Extract the [x, y] coordinate from the center of the cell holding the provided text.  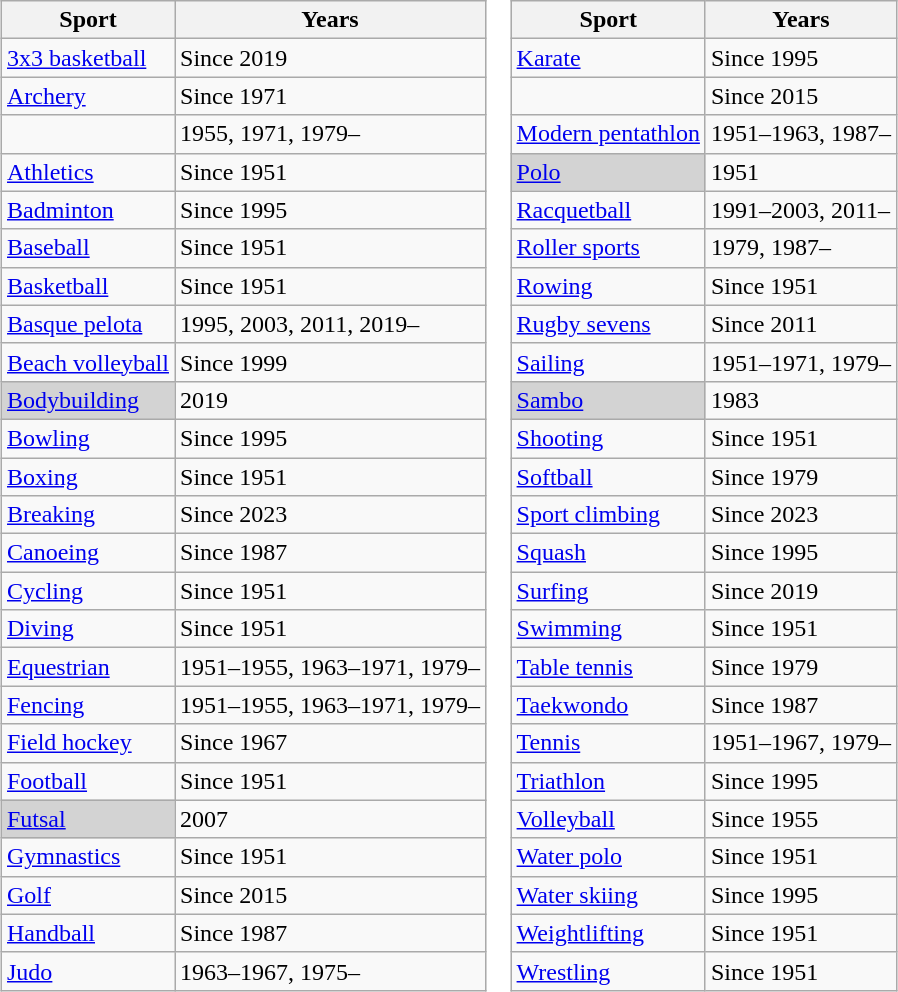
Since 2011 [800, 324]
Softball [608, 477]
Taekwondo [608, 705]
Sambo [608, 400]
Rugby sevens [608, 324]
1963–1967, 1975– [330, 971]
1951–1971, 1979– [800, 362]
Karate [608, 58]
Badminton [88, 210]
Since 1955 [800, 819]
1951–1967, 1979– [800, 743]
Judo [88, 971]
Basketball [88, 286]
Diving [88, 629]
2007 [330, 819]
Modern pentathlon [608, 134]
Shooting [608, 438]
Futsal [88, 819]
Breaking [88, 515]
Since 1971 [330, 96]
3x3 basketball [88, 58]
1979, 1987– [800, 248]
Surfing [608, 591]
Field hockey [88, 743]
Polo [608, 172]
Bodybuilding [88, 400]
Gymnastics [88, 857]
Golf [88, 895]
Equestrian [88, 667]
Beach volleyball [88, 362]
Squash [608, 553]
Triathlon [608, 781]
Weightlifting [608, 933]
Since 1967 [330, 743]
Sport climbing [608, 515]
Since 1999 [330, 362]
1991–2003, 2011– [800, 210]
Swimming [608, 629]
Water polo [608, 857]
1955, 1971, 1979– [330, 134]
Basque pelota [88, 324]
Fencing [88, 705]
Rowing [608, 286]
1995, 2003, 2011, 2019– [330, 324]
Table tennis [608, 667]
Tennis [608, 743]
Racquetball [608, 210]
Archery [88, 96]
Cycling [88, 591]
Baseball [88, 248]
Water skiing [608, 895]
1951–1963, 1987– [800, 134]
1951 [800, 172]
Volleyball [608, 819]
1983 [800, 400]
2019 [330, 400]
Wrestling [608, 971]
Roller sports [608, 248]
Boxing [88, 477]
Football [88, 781]
Handball [88, 933]
Bowling [88, 438]
Sailing [608, 362]
Athletics [88, 172]
Canoeing [88, 553]
